Scan for the cell matching the given text and deliver its (x, y) coordinate at center. 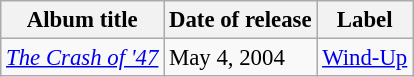
Date of release (240, 20)
Wind-Up (365, 58)
The Crash of '47 (82, 58)
Album title (82, 20)
May 4, 2004 (240, 58)
Label (365, 20)
